For the text-containing cell, return its midpoint in [x, y] coordinate format. 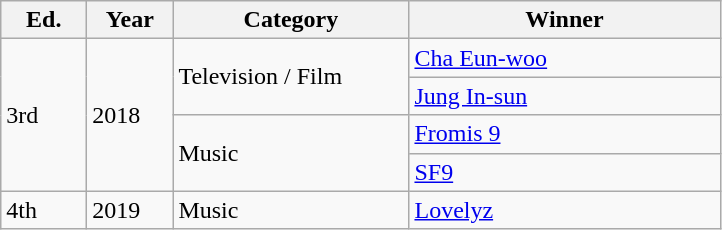
Cha Eun-woo [564, 58]
Ed. [44, 20]
Television / Film [291, 77]
Winner [564, 20]
Year [130, 20]
Lovelyz [564, 210]
2018 [130, 115]
Fromis 9 [564, 134]
2019 [130, 210]
Jung In-sun [564, 96]
4th [44, 210]
3rd [44, 115]
SF9 [564, 172]
Category [291, 20]
